For the text-containing cell, return its midpoint in [x, y] coordinate format. 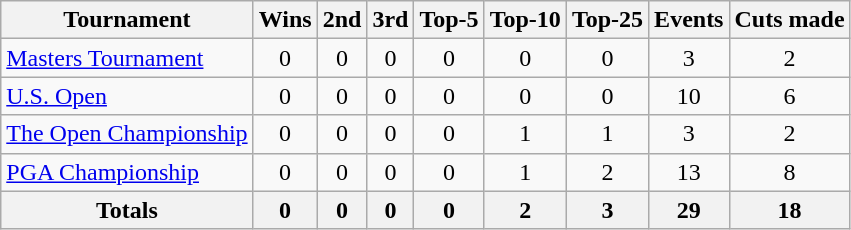
13 [689, 172]
Totals [127, 210]
29 [689, 210]
Wins [285, 20]
3rd [390, 20]
6 [790, 96]
Top-10 [525, 20]
Tournament [127, 20]
The Open Championship [127, 134]
U.S. Open [127, 96]
Top-5 [449, 20]
10 [689, 96]
PGA Championship [127, 172]
Top-25 [607, 20]
18 [790, 210]
Cuts made [790, 20]
2nd [342, 20]
Masters Tournament [127, 58]
8 [790, 172]
Events [689, 20]
